Output the (X, Y) coordinate of the center of the cell containing the given text.  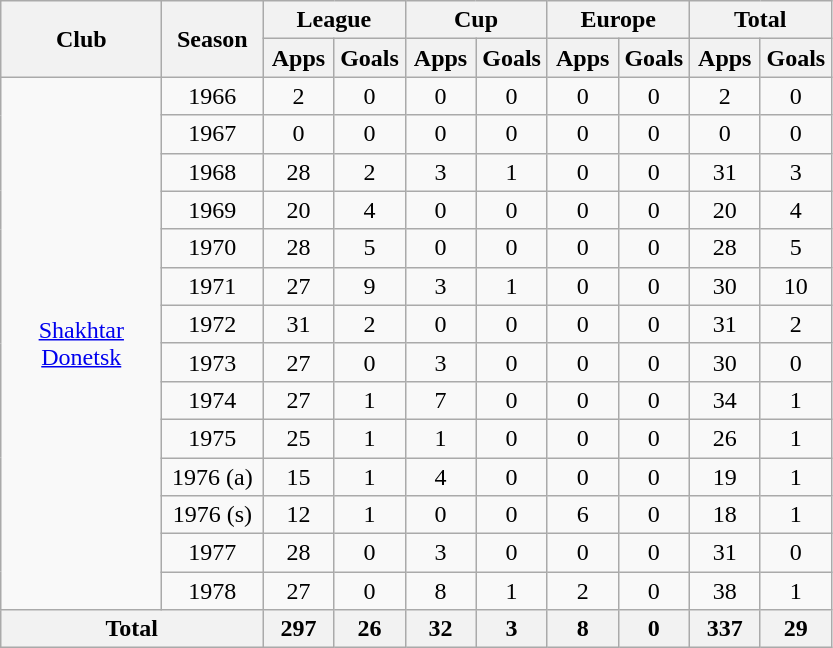
38 (724, 591)
25 (298, 438)
1972 (212, 324)
19 (724, 477)
297 (298, 629)
1974 (212, 400)
29 (796, 629)
10 (796, 286)
Club (82, 39)
1977 (212, 553)
League (334, 20)
18 (724, 515)
9 (370, 286)
Season (212, 39)
6 (582, 515)
Europe (618, 20)
1969 (212, 210)
1968 (212, 172)
Shakhtar Donetsk (82, 344)
1975 (212, 438)
15 (298, 477)
1971 (212, 286)
1978 (212, 591)
12 (298, 515)
7 (440, 400)
1976 (s) (212, 515)
1973 (212, 362)
1970 (212, 248)
34 (724, 400)
337 (724, 629)
Cup (476, 20)
1967 (212, 134)
1976 (a) (212, 477)
32 (440, 629)
1966 (212, 96)
